Return the [X, Y] coordinate for the center point of the cell that contains the specified text.  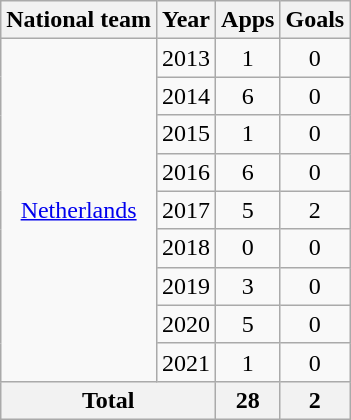
2020 [186, 324]
2017 [186, 210]
3 [248, 286]
Total [108, 400]
2019 [186, 286]
2013 [186, 58]
Year [186, 20]
2018 [186, 248]
28 [248, 400]
2021 [186, 362]
2014 [186, 96]
2015 [186, 134]
Goals [315, 20]
National team [79, 20]
2016 [186, 172]
Apps [248, 20]
Netherlands [79, 210]
